Determine the (X, Y) coordinate at the center of the cell enclosing the given text.  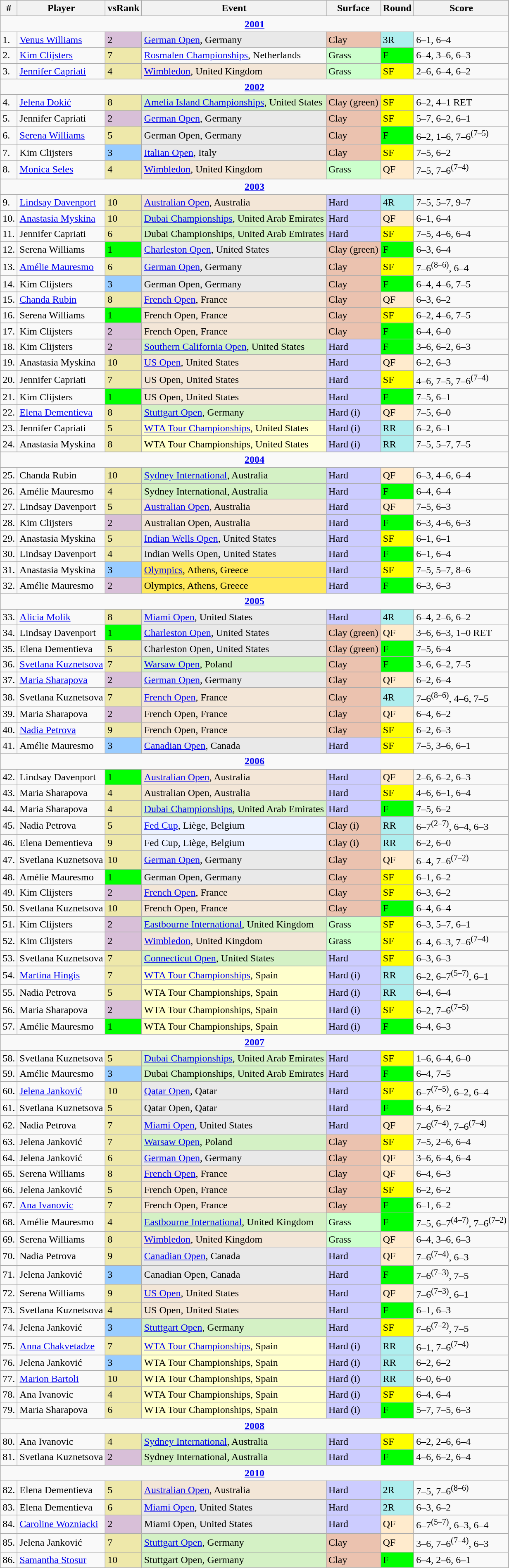
Southern California Open, United States (234, 347)
53. (9, 958)
84. (9, 1524)
7. (9, 153)
78. (9, 1394)
5–7, 7–5, 6–3 (461, 1410)
2007 (254, 1042)
2004 (254, 459)
80. (9, 1441)
57. (9, 1027)
2005 (254, 601)
70. (9, 1256)
49. (9, 893)
7–5, 5–7, 7–5 (461, 444)
58. (9, 1058)
6–0, 6–0 (461, 1379)
18. (9, 347)
7–5, 2–6, 6–4 (461, 1142)
41. (9, 746)
75. (9, 1346)
64. (9, 1158)
35. (9, 648)
33. (9, 617)
7–6(7–3), 7–5 (461, 1275)
6–2, 6–7(5–7), 6–1 (461, 975)
37. (9, 680)
2006 (254, 761)
6–2, 4–6, 7–5 (461, 315)
67. (9, 1205)
6–3, 6–4 (461, 250)
59. (9, 1074)
7–5, 5–7, 9–7 (461, 202)
3–6, 6–2, 7–5 (461, 664)
76. (9, 1363)
6. (9, 136)
7–5, 6–0 (461, 412)
2001 (254, 24)
Rosmalen Championships, Netherlands (234, 55)
6–7(5–7), 6–3, 6–4 (461, 1524)
Player (61, 8)
Caroline Wozniacki (61, 1524)
9. (9, 202)
45. (9, 825)
6–4, 2–6, 6–2 (461, 617)
17. (9, 331)
6–2, 6–1 (461, 428)
6–1, 7–6(7–4) (461, 1346)
3–6, 6–3, 1–0 RET (461, 633)
56. (9, 1010)
1–6, 6–4, 6–0 (461, 1058)
7–6(7–4), 7–6(7–4) (461, 1125)
6–7(2–7), 6–4, 6–3 (461, 825)
7–5, 7–6(8–6) (461, 1490)
14. (9, 284)
5. (9, 118)
2008 (254, 1426)
5–7, 6–2, 6–1 (461, 118)
Surface (354, 8)
6–2, 2–6, 6–4 (461, 1441)
6–3, 4–6, 6–3 (461, 523)
16. (9, 315)
Event (234, 8)
7–6(7–2), 7–5 (461, 1327)
Samantha Stosur (61, 1560)
6–4, 4–6, 7–5 (461, 284)
85. (9, 1542)
4–6, 7–5, 7–6(7–4) (461, 380)
2–6, 6–4, 6–2 (461, 71)
24. (9, 444)
Marion Bartoli (61, 1379)
73. (9, 1310)
3–6, 7–6(7–4), 6–3 (461, 1542)
4–6, 6–1, 6–4 (461, 793)
47. (9, 860)
30. (9, 554)
4–6, 6–2, 6–4 (461, 1457)
6–1, 6–3 (461, 1310)
6–2, 7–6(7–5) (461, 1010)
2003 (254, 186)
65. (9, 1174)
7–5, 7–6(7–4) (461, 170)
29. (9, 538)
48. (9, 877)
2. (9, 55)
# (9, 8)
6–3, 5–7, 6–1 (461, 924)
39. (9, 714)
Score (461, 8)
Amelia Island Championships, United States (234, 103)
36. (9, 664)
7–5, 5–7, 8–6 (461, 570)
42. (9, 777)
44. (9, 808)
Martina Hingis (61, 975)
2002 (254, 87)
11. (9, 234)
1. (9, 40)
Italian Open, Italy (234, 153)
50. (9, 908)
72. (9, 1293)
23. (9, 428)
25. (9, 476)
55. (9, 992)
8. (9, 170)
6–2, 4–1 RET (461, 103)
62. (9, 1125)
40. (9, 730)
10. (9, 218)
7–6(7–3), 6–1 (461, 1293)
43. (9, 793)
6–4, 7–5 (461, 1074)
52. (9, 941)
68. (9, 1222)
74. (9, 1327)
7–5, 3–6, 6–1 (461, 746)
vsRank (124, 8)
77. (9, 1379)
2010 (254, 1473)
6–4, 2–6, 6–1 (461, 1560)
12. (9, 250)
38. (9, 697)
63. (9, 1142)
3–6, 6–4, 6–4 (461, 1158)
54. (9, 975)
2–6, 6–2, 6–3 (461, 777)
Alicia Molik (61, 617)
82. (9, 1490)
6–4, 6–0 (461, 331)
7–5, 6–3 (461, 507)
83. (9, 1507)
34. (9, 633)
20. (9, 380)
Jelena Dokić (61, 103)
3. (9, 71)
6–2, 6–0 (461, 843)
7–5, 4–6, 6–4 (461, 234)
21. (9, 397)
61. (9, 1108)
Anna Chakvetadze (61, 1346)
71. (9, 1275)
22. (9, 412)
13. (9, 267)
4. (9, 103)
27. (9, 507)
3–6, 6–2, 6–3 (461, 347)
6–4, 7–6(7–2) (461, 860)
28. (9, 523)
7–5, 6–4 (461, 648)
6–3, 4–6, 6–4 (461, 476)
66. (9, 1189)
6–2, 6–4 (461, 680)
32. (9, 586)
15. (9, 299)
79. (9, 1410)
6–7(7–5), 6–2, 6–4 (461, 1091)
Round (397, 8)
7–6(8–6), 4–6, 7–5 (461, 697)
6–1, 6–1 (461, 538)
7–6(8–6), 6–4 (461, 267)
31. (9, 570)
3R (397, 40)
19. (9, 363)
6–2, 1–6, 7–6(7–5) (461, 136)
Monica Seles (61, 170)
81. (9, 1457)
46. (9, 843)
7–6(7–4), 6–3 (461, 1256)
Venus Williams (61, 40)
7–5, 6–1 (461, 397)
69. (9, 1239)
51. (9, 924)
60. (9, 1091)
Connecticut Open, United States (234, 958)
7–5, 6–7(4–7), 7–6(7–2) (461, 1222)
86. (9, 1560)
26. (9, 491)
6–4, 6–3, 7–6(7–4) (461, 941)
